Scan for the cell matching the given text and deliver its (X, Y) coordinate at center. 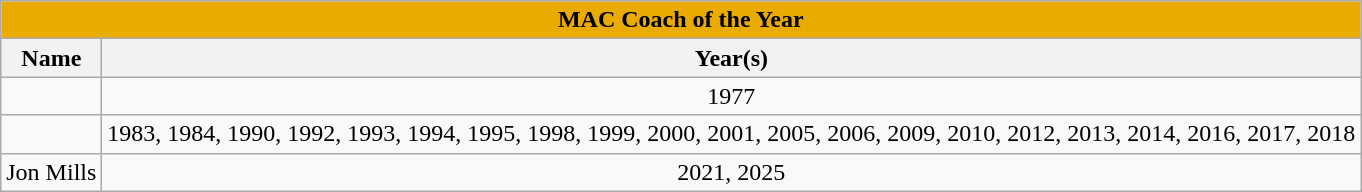
MAC Coach of the Year (681, 20)
Jon Mills (52, 172)
1977 (732, 96)
Year(s) (732, 58)
1983, 1984, 1990, 1992, 1993, 1994, 1995, 1998, 1999, 2000, 2001, 2005, 2006, 2009, 2010, 2012, 2013, 2014, 2016, 2017, 2018 (732, 134)
2021, 2025 (732, 172)
Name (52, 58)
